Search for the cell housing the specified text and yield its [X, Y] center coordinate. 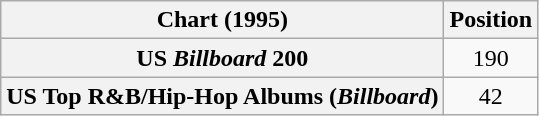
US Top R&B/Hip-Hop Albums (Billboard) [222, 96]
Position [491, 20]
42 [491, 96]
Chart (1995) [222, 20]
US Billboard 200 [222, 58]
190 [491, 58]
